Search for the cell housing the specified text and yield its [X, Y] center coordinate. 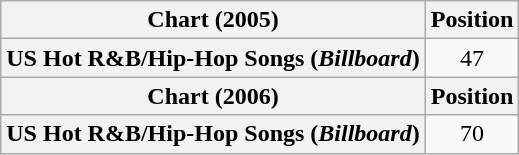
Chart (2006) [213, 96]
Chart (2005) [213, 20]
47 [472, 58]
70 [472, 134]
